Find where the given text appears and provide that cell's center as (X, Y) coordinate. 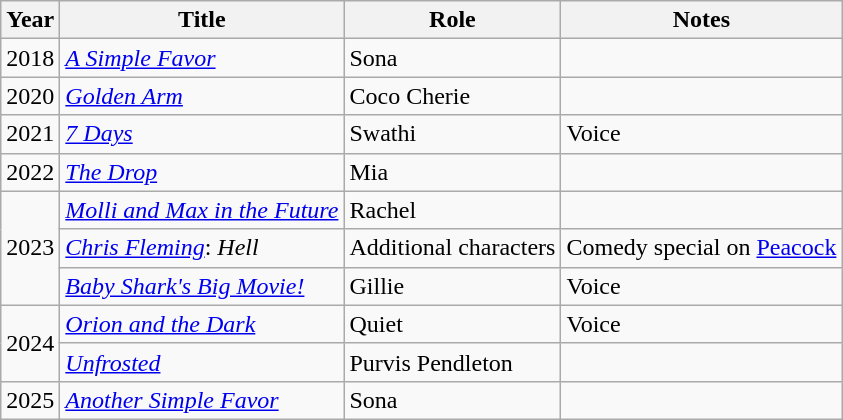
2023 (30, 248)
Year (30, 20)
Purvis Pendleton (452, 362)
Chris Fleming: Hell (202, 248)
Molli and Max in the Future (202, 210)
2022 (30, 172)
Coco Cherie (452, 96)
The Drop (202, 172)
2024 (30, 343)
Swathi (452, 134)
Unfrosted (202, 362)
2018 (30, 58)
Orion and the Dark (202, 324)
Notes (702, 20)
7 Days (202, 134)
Title (202, 20)
Gillie (452, 286)
Mia (452, 172)
A Simple Favor (202, 58)
2021 (30, 134)
Role (452, 20)
Rachel (452, 210)
Baby Shark's Big Movie! (202, 286)
Additional characters (452, 248)
Comedy special on Peacock (702, 248)
Another Simple Favor (202, 400)
Quiet (452, 324)
2025 (30, 400)
Golden Arm (202, 96)
2020 (30, 96)
